Identify which cell holds the provided text, then report its [x, y] central coordinate. 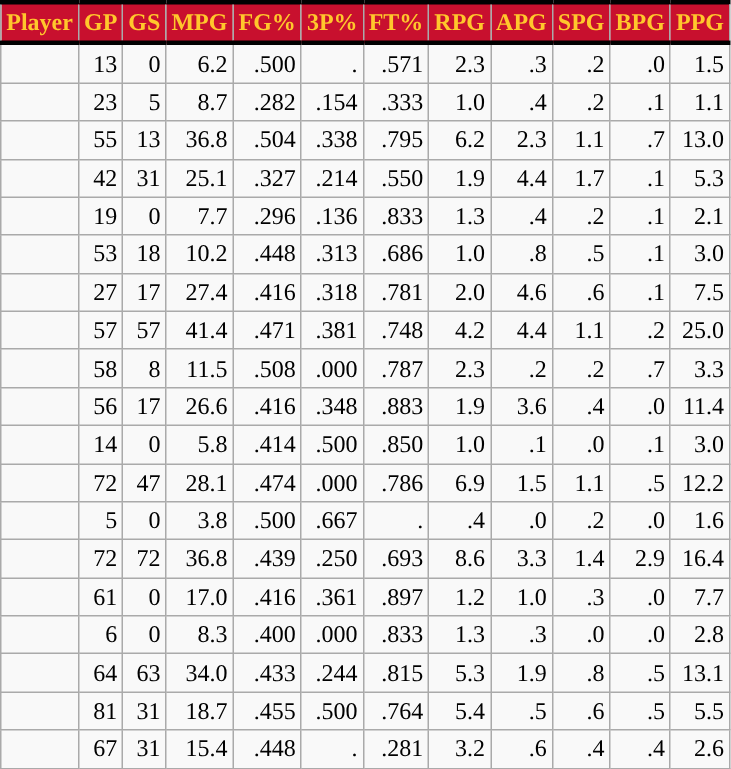
56 [100, 406]
19 [100, 216]
15.4 [200, 749]
16.4 [700, 559]
.250 [332, 559]
FT% [396, 22]
.400 [267, 635]
1.6 [700, 521]
.381 [332, 330]
12.2 [700, 483]
10.2 [200, 254]
34.0 [200, 673]
8.6 [460, 559]
.327 [267, 178]
.313 [332, 254]
.897 [396, 597]
2.0 [460, 292]
RPG [460, 22]
6 [100, 635]
3P% [332, 22]
1.4 [581, 559]
.318 [332, 292]
SPG [581, 22]
11.5 [200, 368]
.338 [332, 140]
.850 [396, 444]
11.4 [700, 406]
5.8 [200, 444]
.764 [396, 711]
67 [100, 749]
.693 [396, 559]
.667 [332, 521]
.455 [267, 711]
5.5 [700, 711]
FG% [267, 22]
.471 [267, 330]
.296 [267, 216]
.214 [332, 178]
APG [522, 22]
8 [144, 368]
17.0 [200, 597]
3.8 [200, 521]
MPG [200, 22]
5.4 [460, 711]
.787 [396, 368]
.571 [396, 63]
.815 [396, 673]
1.7 [581, 178]
.439 [267, 559]
14 [100, 444]
81 [100, 711]
53 [100, 254]
13.1 [700, 673]
.474 [267, 483]
2.9 [640, 559]
58 [100, 368]
2.6 [700, 749]
.550 [396, 178]
.781 [396, 292]
GP [100, 22]
.281 [396, 749]
BPG [640, 22]
13.0 [700, 140]
55 [100, 140]
.154 [332, 102]
.136 [332, 216]
27 [100, 292]
.282 [267, 102]
3.6 [522, 406]
42 [100, 178]
64 [100, 673]
8.3 [200, 635]
18 [144, 254]
1.2 [460, 597]
47 [144, 483]
PPG [700, 22]
26.6 [200, 406]
6.9 [460, 483]
.348 [332, 406]
.883 [396, 406]
4.6 [522, 292]
.433 [267, 673]
.786 [396, 483]
.748 [396, 330]
18.7 [200, 711]
3.2 [460, 749]
.361 [332, 597]
2.1 [700, 216]
25.1 [200, 178]
.686 [396, 254]
.508 [267, 368]
.414 [267, 444]
8.7 [200, 102]
GS [144, 22]
.244 [332, 673]
28.1 [200, 483]
Player [40, 22]
.795 [396, 140]
4.2 [460, 330]
41.4 [200, 330]
27.4 [200, 292]
25.0 [700, 330]
.333 [396, 102]
63 [144, 673]
23 [100, 102]
61 [100, 597]
2.8 [700, 635]
7.5 [700, 292]
.504 [267, 140]
